Determine the (x, y) coordinate at the center of the cell enclosing the given text.  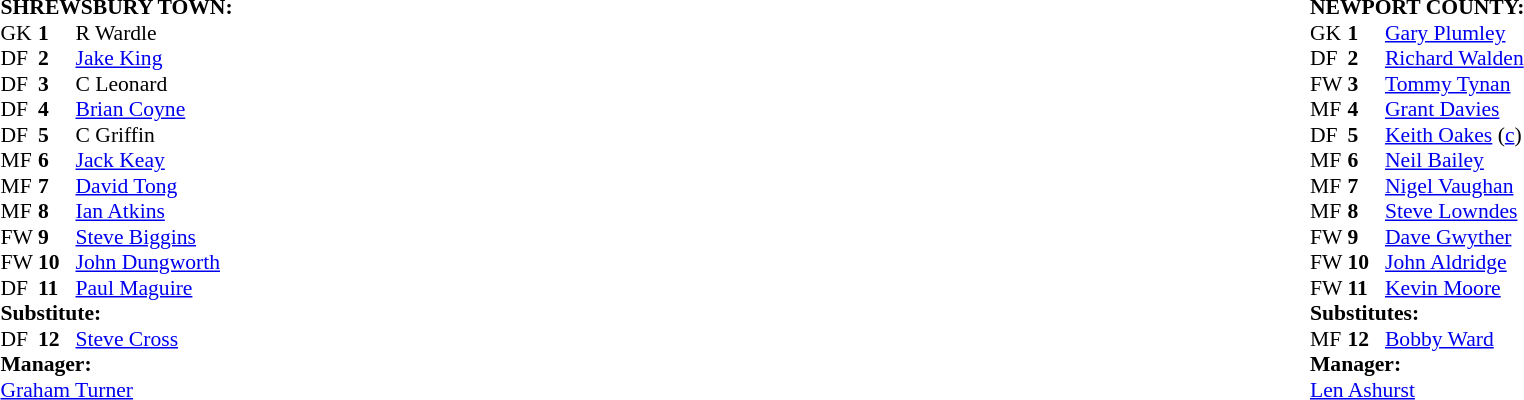
John Dungworth (154, 263)
Steve Biggins (154, 237)
R Wardle (154, 33)
Paul Maguire (154, 288)
Manager: (116, 365)
David Tong (154, 186)
C Griffin (154, 135)
Substitute: (116, 313)
Brian Coyne (154, 109)
Jake King (154, 59)
Ian Atkins (154, 211)
Steve Cross (154, 339)
C Leonard (154, 84)
Jack Keay (154, 161)
